Determine the (x, y) coordinate at the center of the cell enclosing the given text.  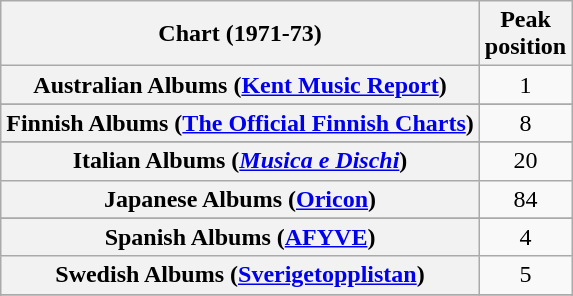
4 (525, 237)
Italian Albums (Musica e Dischi) (240, 161)
84 (525, 199)
8 (525, 123)
Spanish Albums (AFYVE) (240, 237)
Australian Albums (Kent Music Report) (240, 85)
Japanese Albums (Oricon) (240, 199)
Swedish Albums (Sverigetopplistan) (240, 275)
1 (525, 85)
Peak position (525, 34)
5 (525, 275)
Chart (1971-73) (240, 34)
20 (525, 161)
Finnish Albums (The Official Finnish Charts) (240, 123)
